From the cell containing the given text, extract its center point as [X, Y] coordinate. 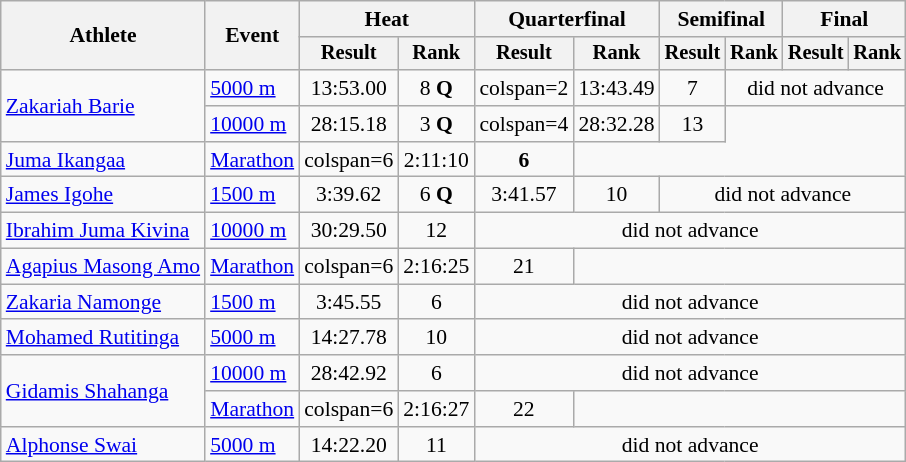
13:53.00 [348, 88]
Athlete [103, 36]
colspan=2 [524, 88]
colspan=4 [524, 124]
Agapius Masong Amo [103, 267]
6 Q [436, 195]
13:43.49 [616, 88]
Mohamed Rutitinga [103, 338]
Heat [386, 19]
12 [436, 231]
3:45.55 [348, 302]
Quarterfinal [566, 19]
3 Q [436, 124]
7 [693, 88]
3:41.57 [524, 195]
22 [524, 409]
28:15.18 [348, 124]
Gidamis Shahanga [103, 390]
Zakariah Barie [103, 106]
21 [524, 267]
13 [693, 124]
2:16:25 [436, 267]
Final [844, 19]
28:42.92 [348, 373]
14:27.78 [348, 338]
3:39.62 [348, 195]
James Igohe [103, 195]
Event [252, 36]
Zakaria Namonge [103, 302]
8 Q [436, 88]
28:32.28 [616, 124]
Juma Ikangaa [103, 160]
2:11:10 [436, 160]
2:16:27 [436, 409]
Semifinal [722, 19]
30:29.50 [348, 231]
Ibrahim Juma Kivina [103, 231]
